Capture the cell that displays the provided text and extract its [x, y] central coordinate. 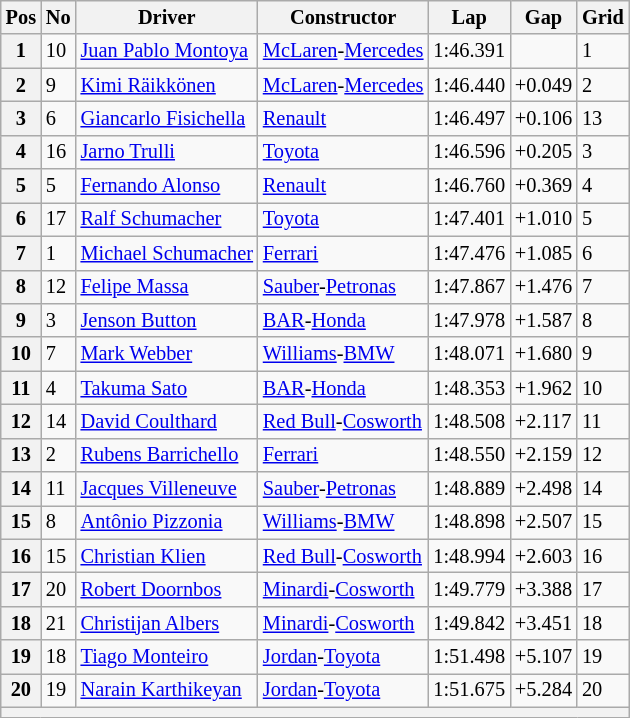
1:46.760 [469, 186]
1:48.889 [469, 489]
1:51.498 [469, 657]
Jenson Button [167, 320]
+1.476 [544, 287]
+0.049 [544, 85]
1:47.401 [469, 219]
David Coulthard [167, 421]
+3.388 [544, 589]
+2.507 [544, 522]
1:48.071 [469, 354]
+0.106 [544, 118]
+1.010 [544, 219]
Gap [544, 17]
Juan Pablo Montoya [167, 51]
1:48.508 [469, 421]
Driver [167, 17]
1:48.898 [469, 522]
+2.117 [544, 421]
1:46.440 [469, 85]
1:49.842 [469, 623]
No [58, 17]
Pos [21, 17]
1:46.596 [469, 152]
1:48.994 [469, 556]
1:47.476 [469, 253]
+0.369 [544, 186]
1:51.675 [469, 690]
Kimi Räikkönen [167, 85]
Ralf Schumacher [167, 219]
Jacques Villeneuve [167, 489]
+5.284 [544, 690]
+5.107 [544, 657]
Christijan Albers [167, 623]
Giancarlo Fisichella [167, 118]
Christian Klien [167, 556]
Narain Karthikeyan [167, 690]
Antônio Pizzonia [167, 522]
Robert Doornbos [167, 589]
21 [58, 623]
Tiago Monteiro [167, 657]
+2.603 [544, 556]
Michael Schumacher [167, 253]
1:48.353 [469, 388]
Lap [469, 17]
+0.205 [544, 152]
1:47.978 [469, 320]
+1.962 [544, 388]
Rubens Barrichello [167, 455]
+1.587 [544, 320]
Grid [603, 17]
Felipe Massa [167, 287]
1:48.550 [469, 455]
1:46.497 [469, 118]
1:47.867 [469, 287]
1:49.779 [469, 589]
Mark Webber [167, 354]
+3.451 [544, 623]
Jarno Trulli [167, 152]
+2.498 [544, 489]
+1.085 [544, 253]
Fernando Alonso [167, 186]
+2.159 [544, 455]
+1.680 [544, 354]
Constructor [343, 17]
Takuma Sato [167, 388]
1:46.391 [469, 51]
